Detect which cell encompasses the target text, then output its [X, Y] center coordinate. 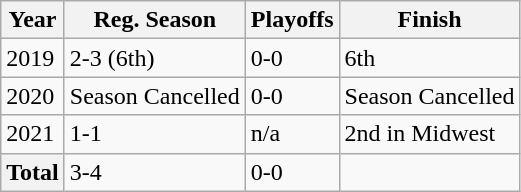
Finish [430, 20]
2-3 (6th) [154, 58]
2nd in Midwest [430, 134]
1-1 [154, 134]
Playoffs [292, 20]
3-4 [154, 172]
n/a [292, 134]
2021 [33, 134]
Reg. Season [154, 20]
2020 [33, 96]
6th [430, 58]
Total [33, 172]
Year [33, 20]
2019 [33, 58]
